Extract the (X, Y) coordinate from the center of the cell holding the provided text.  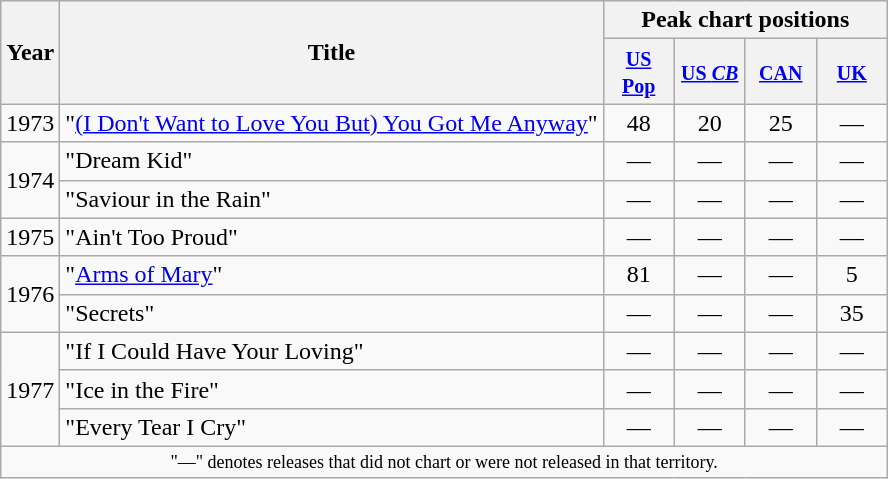
Year (30, 52)
48 (638, 123)
"Ain't Too Proud" (332, 237)
1976 (30, 294)
"Every Tear I Cry" (332, 427)
Peak chart positions (745, 20)
"Ice in the Fire" (332, 389)
UK (852, 72)
25 (780, 123)
20 (710, 123)
CAN (780, 72)
"(I Don't Want to Love You But) You Got Me Anyway" (332, 123)
"—" denotes releases that did not chart or were not released in that territory. (444, 462)
"Arms of Mary" (332, 275)
US CB (710, 72)
"Dream Kid" (332, 161)
81 (638, 275)
1977 (30, 389)
5 (852, 275)
1975 (30, 237)
1974 (30, 180)
US Pop (638, 72)
"Saviour in the Rain" (332, 199)
1973 (30, 123)
"If I Could Have Your Loving" (332, 351)
"Secrets" (332, 313)
35 (852, 313)
Title (332, 52)
